Scan for the cell matching the given text and deliver its [x, y] coordinate at center. 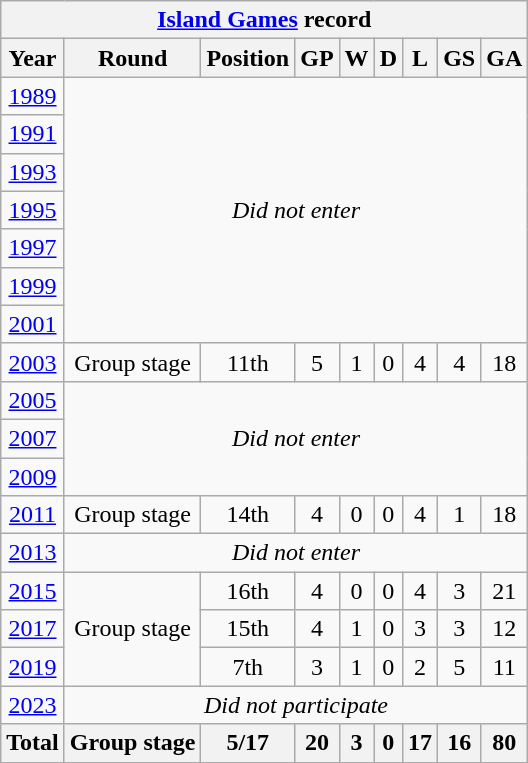
15th [248, 629]
GA [504, 58]
2007 [33, 438]
1993 [33, 172]
17 [420, 743]
1991 [33, 134]
2023 [33, 705]
2013 [33, 553]
2015 [33, 591]
12 [504, 629]
80 [504, 743]
1997 [33, 248]
GP [317, 58]
7th [248, 667]
Island Games record [264, 20]
2019 [33, 667]
Did not participate [296, 705]
20 [317, 743]
16 [460, 743]
Total [33, 743]
GS [460, 58]
2001 [33, 324]
5/17 [248, 743]
1995 [33, 210]
2009 [33, 477]
11 [504, 667]
1999 [33, 286]
Round [132, 58]
Position [248, 58]
2017 [33, 629]
16th [248, 591]
L [420, 58]
1989 [33, 96]
W [356, 58]
2011 [33, 515]
14th [248, 515]
Year [33, 58]
D [388, 58]
21 [504, 591]
2 [420, 667]
2003 [33, 362]
11th [248, 362]
2005 [33, 400]
